Identify which cell holds the provided text, then report its (X, Y) central coordinate. 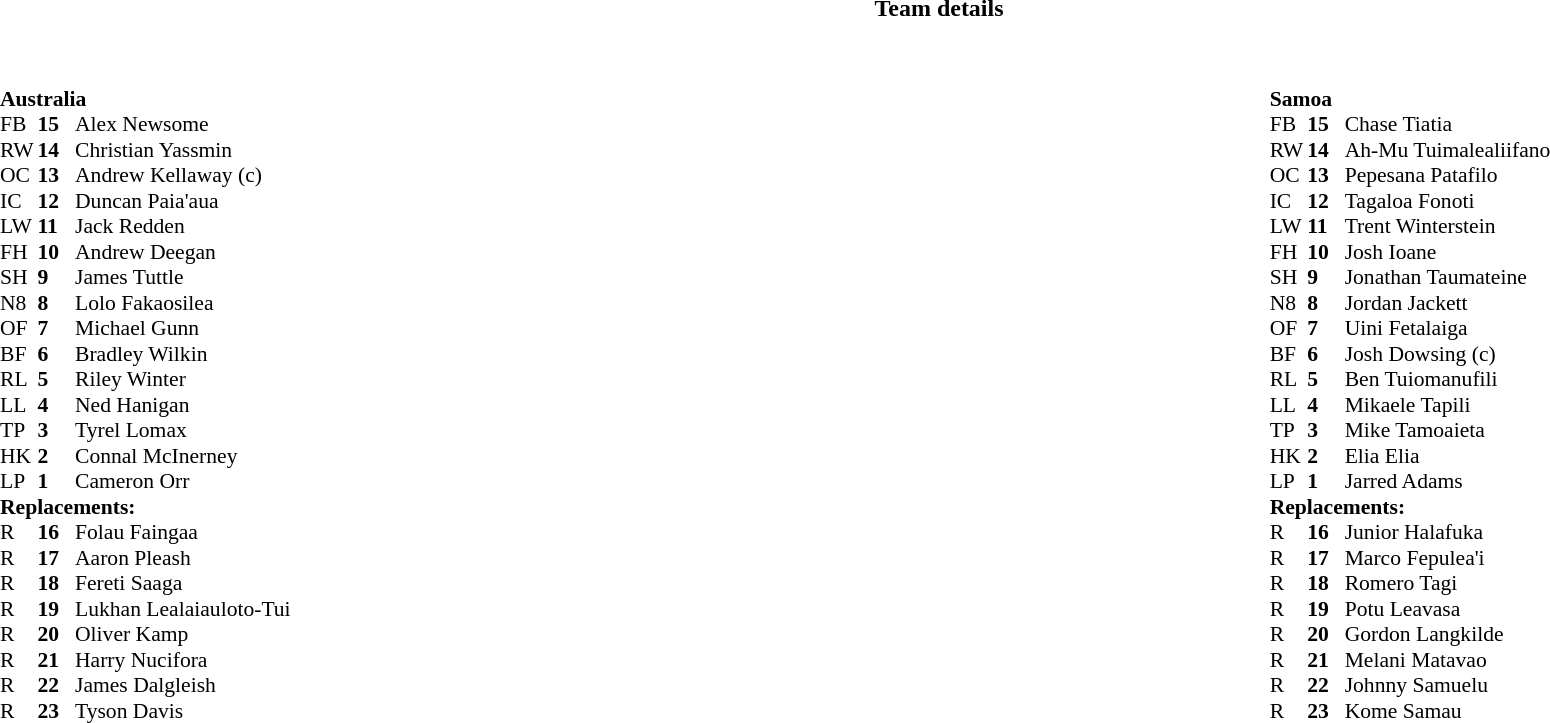
Ned Hanigan (183, 405)
Andrew Deegan (183, 252)
Tyrel Lomax (183, 431)
Harry Nucifora (183, 660)
Lolo Fakaosilea (183, 303)
Aaron Pleash (183, 558)
Replacements: (146, 507)
James Dalgleish (183, 685)
Australia (146, 99)
Bradley Wilkin (183, 354)
Riley Winter (183, 379)
Folau Faingaa (183, 533)
James Tuttle (183, 277)
Michael Gunn (183, 329)
Andrew Kellaway (c) (183, 175)
Lukhan Lealaiauloto-Tui (183, 609)
Duncan Paia'aua (183, 201)
Oliver Kamp (183, 635)
Alex Newsome (183, 125)
Cameron Orr (183, 481)
Christian Yassmin (183, 150)
Connal McInerney (183, 456)
Jack Redden (183, 227)
Fereti Saaga (183, 583)
